Output the (X, Y) coordinate of the center of the cell containing the given text.  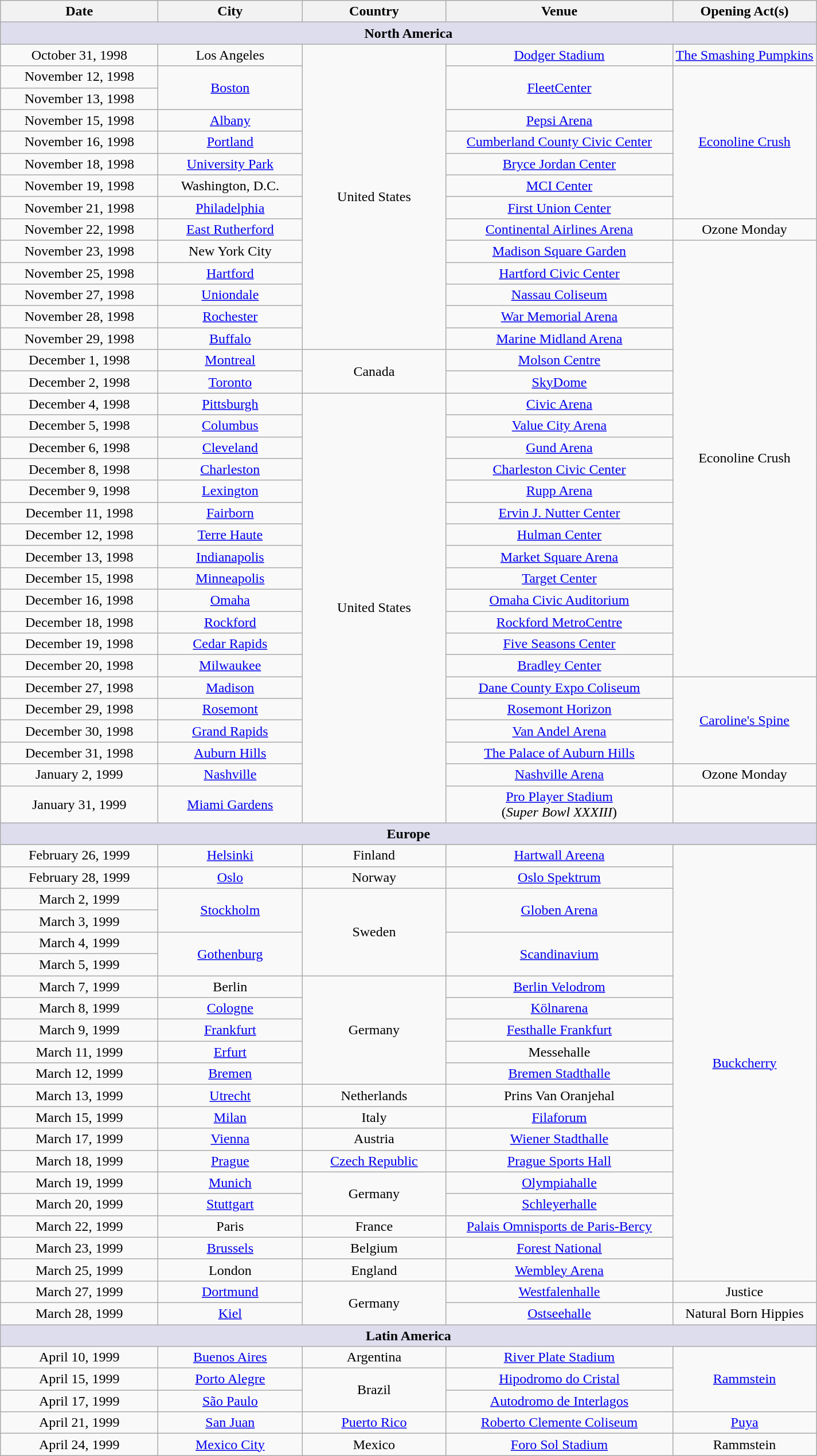
Bradley Center (560, 666)
Oslo (230, 877)
Ervin J. Nutter Center (560, 513)
Boston (230, 88)
March 22, 1999 (79, 1226)
East Rutherford (230, 229)
Auburn Hills (230, 753)
December 12, 1998 (79, 535)
Date (79, 11)
Prins Van Oranjehal (560, 1096)
December 5, 1998 (79, 426)
December 31, 1998 (79, 753)
Munich (230, 1183)
Gund Arena (560, 448)
Stuttgart (230, 1204)
December 27, 1998 (79, 688)
FleetCenter (560, 88)
Scandinavium (560, 953)
Kiel (230, 1313)
Nashville (230, 775)
France (374, 1226)
Czech Republic (374, 1161)
Ostseehalle (560, 1313)
Buckcherry (744, 1062)
October 31, 1998 (79, 55)
Europe (408, 834)
Berlin Velodrom (560, 986)
Charleston Civic Center (560, 469)
Uniondale (230, 295)
Dodger Stadium (560, 55)
January 2, 1999 (79, 775)
December 18, 1998 (79, 622)
December 2, 1998 (79, 382)
March 11, 1999 (79, 1052)
March 2, 1999 (79, 899)
March 3, 1999 (79, 921)
Westfalenhalle (560, 1292)
March 17, 1999 (79, 1139)
Caroline's Spine (744, 720)
Brussels (230, 1248)
December 11, 1998 (79, 513)
Madison (230, 688)
December 1, 1998 (79, 360)
Pepsi Arena (560, 120)
March 4, 1999 (79, 943)
New York City (230, 251)
November 13, 1998 (79, 99)
Autodromo de Interlagos (560, 1401)
England (374, 1270)
Venue (560, 11)
Natural Born Hippies (744, 1313)
Opening Act(s) (744, 11)
April 24, 1999 (79, 1445)
November 19, 1998 (79, 186)
Fairborn (230, 513)
Rupp Arena (560, 491)
December 29, 1998 (79, 709)
Mexico (374, 1445)
Berlin (230, 986)
Sweden (374, 932)
Roberto Clemente Coliseum (560, 1423)
Gothenburg (230, 953)
São Paulo (230, 1401)
January 31, 1999 (79, 804)
Schleyerhalle (560, 1204)
Market Square Arena (560, 556)
Buenos Aires (230, 1357)
Five Seasons Center (560, 644)
April 10, 1999 (79, 1357)
Charleston (230, 469)
Wiener Stadthalle (560, 1139)
Terre Haute (230, 535)
Molson Centre (560, 360)
Stockholm (230, 910)
Madison Square Garden (560, 251)
First Union Center (560, 207)
Country (374, 11)
March 9, 1999 (79, 1030)
Omaha Civic Auditorium (560, 600)
Vienna (230, 1139)
Rochester (230, 317)
Netherlands (374, 1096)
February 28, 1999 (79, 877)
Prague (230, 1161)
Belgium (374, 1248)
Cedar Rapids (230, 644)
Festhalle Frankfurt (560, 1030)
Bryce Jordan Center (560, 164)
November 23, 1998 (79, 251)
December 20, 1998 (79, 666)
War Memorial Arena (560, 317)
Lexington (230, 491)
Canada (374, 371)
Mexico City (230, 1445)
Helsinki (230, 855)
December 19, 1998 (79, 644)
Civic Arena (560, 404)
Nassau Coliseum (560, 295)
Latin America (408, 1336)
April 21, 1999 (79, 1423)
November 15, 1998 (79, 120)
Grand Rapids (230, 731)
Minneapolis (230, 578)
Puya (744, 1423)
March 25, 1999 (79, 1270)
November 21, 1998 (79, 207)
University Park (230, 164)
SkyDome (560, 382)
Norway (374, 877)
Toronto (230, 382)
The Palace of Auburn Hills (560, 753)
November 12, 1998 (79, 77)
Utrecht (230, 1096)
Hulman Center (560, 535)
Puerto Rico (374, 1423)
Rosemont (230, 709)
Milan (230, 1117)
Dane County Expo Coliseum (560, 688)
Montreal (230, 360)
November 29, 1998 (79, 339)
Portland (230, 142)
Target Center (560, 578)
December 30, 1998 (79, 731)
Italy (374, 1117)
Olympiahalle (560, 1183)
Pittsburgh (230, 404)
Erfurt (230, 1052)
March 27, 1999 (79, 1292)
River Plate Stadium (560, 1357)
December 16, 1998 (79, 600)
Bremen (230, 1074)
December 9, 1998 (79, 491)
Hartford (230, 273)
December 13, 1998 (79, 556)
Indianapolis (230, 556)
April 15, 1999 (79, 1379)
City (230, 11)
Albany (230, 120)
Justice (744, 1292)
Philadelphia (230, 207)
March 19, 1999 (79, 1183)
Filaforum (560, 1117)
March 23, 1999 (79, 1248)
Columbus (230, 426)
Miami Gardens (230, 804)
December 15, 1998 (79, 578)
March 28, 1999 (79, 1313)
Cumberland County Civic Center (560, 142)
North America (408, 33)
March 15, 1999 (79, 1117)
December 8, 1998 (79, 469)
Argentina (374, 1357)
December 4, 1998 (79, 404)
November 22, 1998 (79, 229)
Cologne (230, 1008)
March 13, 1999 (79, 1096)
Palais Omnisports de Paris-Bercy (560, 1226)
Kölnarena (560, 1008)
London (230, 1270)
Forest National (560, 1248)
Prague Sports Hall (560, 1161)
Buffalo (230, 339)
Hipodromo do Cristal (560, 1379)
Brazil (374, 1390)
November 28, 1998 (79, 317)
March 20, 1999 (79, 1204)
Globen Arena (560, 910)
November 27, 1998 (79, 295)
Foro Sol Stadium (560, 1445)
Continental Airlines Arena (560, 229)
Hartwall Areena (560, 855)
March 7, 1999 (79, 986)
Hartford Civic Center (560, 273)
November 25, 1998 (79, 273)
Value City Arena (560, 426)
Marine Midland Arena (560, 339)
Nashville Arena (560, 775)
Rockford (230, 622)
Bremen Stadthalle (560, 1074)
Van Andel Arena (560, 731)
March 12, 1999 (79, 1074)
Milwaukee (230, 666)
November 16, 1998 (79, 142)
Cleveland (230, 448)
March 8, 1999 (79, 1008)
The Smashing Pumpkins (744, 55)
Paris (230, 1226)
Rockford MetroCentre (560, 622)
Washington, D.C. (230, 186)
Rosemont Horizon (560, 709)
Wembley Arena (560, 1270)
Omaha (230, 600)
Austria (374, 1139)
Finland (374, 855)
December 6, 1998 (79, 448)
February 26, 1999 (79, 855)
March 18, 1999 (79, 1161)
Oslo Spektrum (560, 877)
MCI Center (560, 186)
Porto Alegre (230, 1379)
Los Angeles (230, 55)
San Juan (230, 1423)
Dortmund (230, 1292)
March 5, 1999 (79, 964)
April 17, 1999 (79, 1401)
Frankfurt (230, 1030)
Messehalle (560, 1052)
Pro Player Stadium(Super Bowl XXXIII) (560, 804)
November 18, 1998 (79, 164)
